Return the (x, y) coordinate for the center point of the cell that contains the specified text.  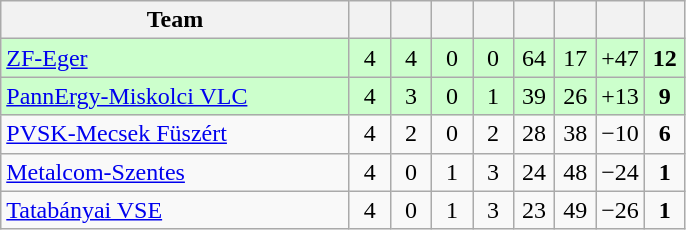
+47 (620, 58)
Team (176, 20)
64 (534, 58)
−10 (620, 134)
26 (576, 96)
Tatabányai VSE (176, 210)
49 (576, 210)
12 (664, 58)
−26 (620, 210)
39 (534, 96)
9 (664, 96)
48 (576, 172)
Metalcom-Szentes (176, 172)
PannErgy-Miskolci VLC (176, 96)
24 (534, 172)
−24 (620, 172)
+13 (620, 96)
28 (534, 134)
38 (576, 134)
6 (664, 134)
17 (576, 58)
PVSK-Mecsek Füszért (176, 134)
23 (534, 210)
ZF-Eger (176, 58)
